Pinpoint the cell where the given text exists, returning its [x, y] midpoint coordinate. 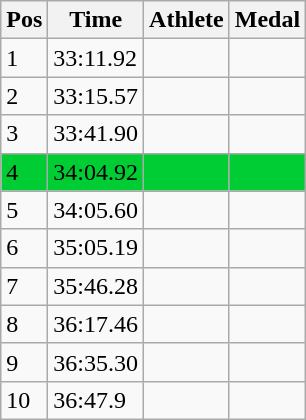
8 [24, 324]
9 [24, 362]
7 [24, 286]
Time [96, 20]
35:05.19 [96, 248]
36:47.9 [96, 400]
34:04.92 [96, 172]
5 [24, 210]
3 [24, 134]
33:15.57 [96, 96]
1 [24, 58]
36:35.30 [96, 362]
35:46.28 [96, 286]
4 [24, 172]
Medal [267, 20]
10 [24, 400]
Pos [24, 20]
33:41.90 [96, 134]
Athlete [187, 20]
2 [24, 96]
36:17.46 [96, 324]
6 [24, 248]
33:11.92 [96, 58]
34:05.60 [96, 210]
